Provide the (x, y) coordinate of the cell's center where the given text is located.  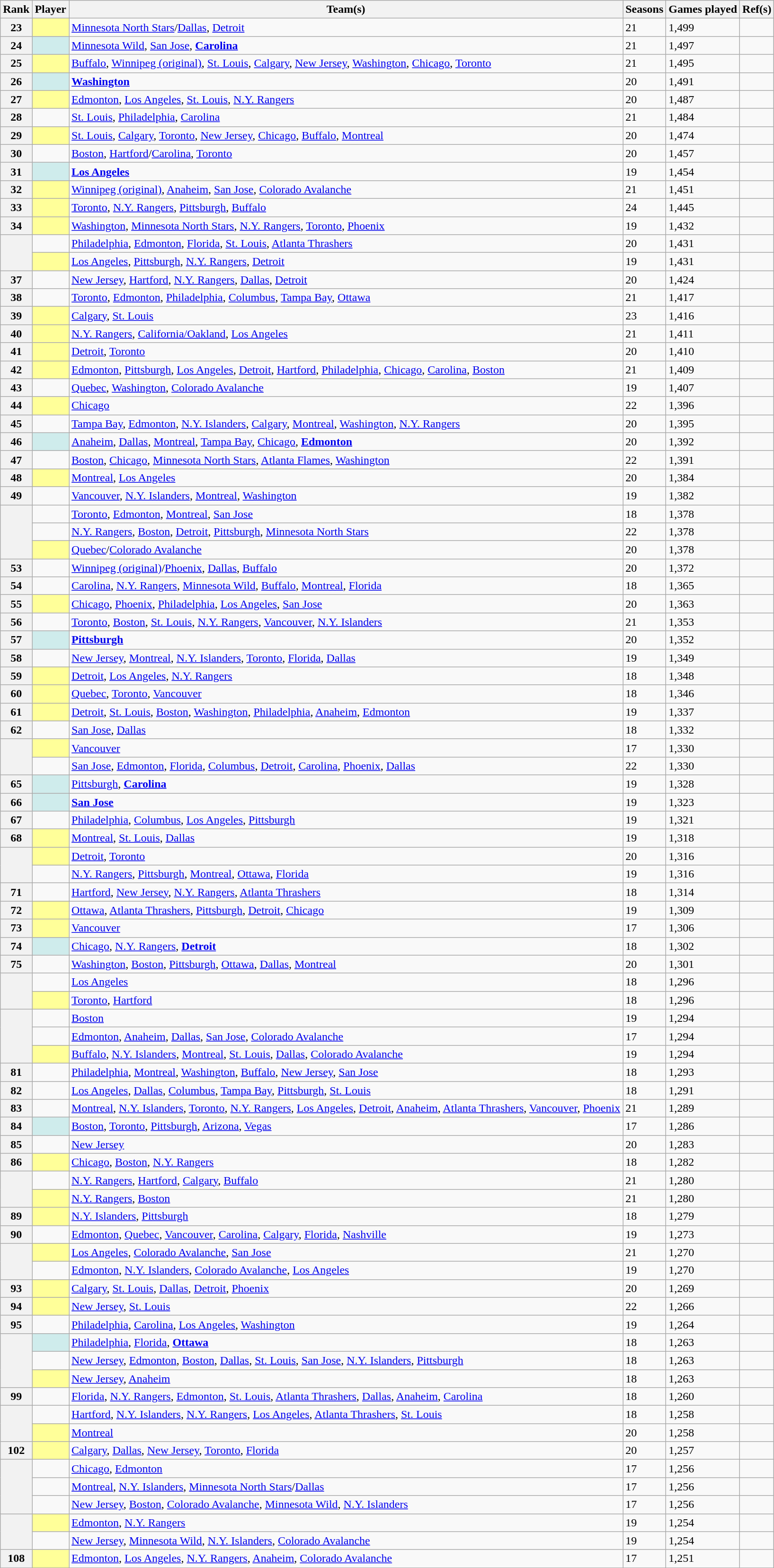
1,391 (703, 460)
1,332 (703, 730)
1,384 (703, 478)
60 (16, 694)
1,348 (703, 676)
73 (16, 928)
1,416 (703, 316)
1,266 (703, 1306)
1,499 (703, 27)
1,407 (703, 388)
40 (16, 334)
Edmonton, Anaheim, Dallas, San Jose, Colorado Avalanche (346, 1036)
1,337 (703, 712)
Ref(s) (757, 9)
1,365 (703, 586)
1,495 (703, 63)
49 (16, 496)
39 (16, 316)
72 (16, 910)
New Jersey, Montreal, N.Y. Islanders, Toronto, Florida, Dallas (346, 658)
Pittsburgh, Carolina (346, 784)
34 (16, 226)
San Jose (346, 802)
55 (16, 604)
N.Y. Rangers, Pittsburgh, Montreal, Ottawa, Florida (346, 874)
Winnipeg (original), Anaheim, San Jose, Colorado Avalanche (346, 189)
Calgary, St. Louis, Dallas, Detroit, Phoenix (346, 1288)
Hartford, New Jersey, N.Y. Rangers, Atlanta Thrashers (346, 892)
Chicago, Phoenix, Philadelphia, Los Angeles, San Jose (346, 604)
San Jose, Edmonton, Florida, Columbus, Detroit, Carolina, Phoenix, Dallas (346, 766)
61 (16, 712)
N.Y. Islanders, Pittsburgh (346, 1216)
1,279 (703, 1216)
1,457 (703, 153)
Montreal (346, 1433)
1,409 (703, 370)
75 (16, 964)
31 (16, 171)
Buffalo, Winnipeg (original), St. Louis, Calgary, New Jersey, Washington, Chicago, Toronto (346, 63)
Seasons (645, 9)
93 (16, 1288)
San Jose, Dallas (346, 730)
Calgary, St. Louis (346, 316)
81 (16, 1072)
62 (16, 730)
Los Angeles, Colorado Avalanche, San Jose (346, 1252)
46 (16, 442)
Carolina, N.Y. Rangers, Minnesota Wild, Buffalo, Montreal, Florida (346, 586)
Philadelphia, Columbus, Los Angeles, Pittsburgh (346, 820)
1,410 (703, 352)
108 (16, 1559)
90 (16, 1234)
45 (16, 424)
Quebec, Toronto, Vancouver (346, 694)
102 (16, 1451)
Toronto, Edmonton, Philadelphia, Columbus, Tampa Bay, Ottawa (346, 298)
1,273 (703, 1234)
1,363 (703, 604)
1,318 (703, 838)
Toronto, N.Y. Rangers, Pittsburgh, Buffalo (346, 207)
New Jersey, Anaheim (346, 1379)
N.Y. Rangers, Hartford, Calgary, Buffalo (346, 1180)
Toronto, Boston, St. Louis, N.Y. Rangers, Vancouver, N.Y. Islanders (346, 622)
Boston (346, 1018)
1,321 (703, 820)
Edmonton, Pittsburgh, Los Angeles, Detroit, Hartford, Philadelphia, Chicago, Carolina, Boston (346, 370)
Pittsburgh (346, 640)
Toronto, Edmonton, Montreal, San Jose (346, 514)
1,352 (703, 640)
Player (51, 9)
Rank (16, 9)
65 (16, 784)
1,487 (703, 99)
1,349 (703, 658)
1,474 (703, 135)
Quebec, Washington, Colorado Avalanche (346, 388)
1,309 (703, 910)
1,396 (703, 406)
Chicago, Boston, N.Y. Rangers (346, 1162)
43 (16, 388)
33 (16, 207)
1,301 (703, 964)
St. Louis, Calgary, Toronto, New Jersey, Chicago, Buffalo, Montreal (346, 135)
1,269 (703, 1288)
Chicago, N.Y. Rangers, Detroit (346, 946)
New Jersey, Boston, Colorado Avalanche, Minnesota Wild, N.Y. Islanders (346, 1505)
53 (16, 568)
1,314 (703, 892)
Toronto, Hartford (346, 1000)
58 (16, 658)
38 (16, 298)
N.Y. Rangers, California/Oakland, Los Angeles (346, 334)
Boston, Chicago, Minnesota North Stars, Atlanta Flames, Washington (346, 460)
99 (16, 1397)
Montreal, St. Louis, Dallas (346, 838)
Montreal, N.Y. Islanders, Minnesota North Stars/Dallas (346, 1487)
N.Y. Rangers, Boston (346, 1198)
Hartford, N.Y. Islanders, N.Y. Rangers, Los Angeles, Atlanta Thrashers, St. Louis (346, 1415)
New Jersey, Edmonton, Boston, Dallas, St. Louis, San Jose, N.Y. Islanders, Pittsburgh (346, 1360)
Buffalo, N.Y. Islanders, Montreal, St. Louis, Dallas, Colorado Avalanche (346, 1054)
1,491 (703, 81)
1,251 (703, 1559)
1,432 (703, 226)
68 (16, 838)
94 (16, 1306)
82 (16, 1090)
1,382 (703, 496)
47 (16, 460)
1,395 (703, 424)
71 (16, 892)
27 (16, 99)
1,291 (703, 1090)
Los Angeles, Pittsburgh, N.Y. Rangers, Detroit (346, 262)
Anaheim, Dallas, Montreal, Tampa Bay, Chicago, Edmonton (346, 442)
Philadelphia, Montreal, Washington, Buffalo, New Jersey, San Jose (346, 1072)
67 (16, 820)
Minnesota Wild, San Jose, Carolina (346, 45)
26 (16, 81)
Calgary, Dallas, New Jersey, Toronto, Florida (346, 1451)
1,497 (703, 45)
Washington (346, 81)
1,346 (703, 694)
Detroit, St. Louis, Boston, Washington, Philadelphia, Anaheim, Edmonton (346, 712)
Edmonton, Quebec, Vancouver, Carolina, Calgary, Florida, Nashville (346, 1234)
44 (16, 406)
Edmonton, Los Angeles, St. Louis, N.Y. Rangers (346, 99)
N.Y. Rangers, Boston, Detroit, Pittsburgh, Minnesota North Stars (346, 532)
Chicago, Edmonton (346, 1469)
28 (16, 117)
Edmonton, Los Angeles, N.Y. Rangers, Anaheim, Colorado Avalanche (346, 1559)
37 (16, 280)
84 (16, 1126)
1,353 (703, 622)
41 (16, 352)
Philadelphia, Florida, Ottawa (346, 1342)
1,372 (703, 568)
1,484 (703, 117)
1,454 (703, 171)
New Jersey (346, 1144)
St. Louis, Philadelphia, Carolina (346, 117)
42 (16, 370)
Chicago (346, 406)
89 (16, 1216)
32 (16, 189)
95 (16, 1324)
54 (16, 586)
Team(s) (346, 9)
1,445 (703, 207)
Los Angeles, Dallas, Columbus, Tampa Bay, Pittsburgh, St. Louis (346, 1090)
Detroit, Los Angeles, N.Y. Rangers (346, 676)
1,257 (703, 1451)
Games played (703, 9)
1,323 (703, 802)
56 (16, 622)
Boston, Toronto, Pittsburgh, Arizona, Vegas (346, 1126)
Minnesota North Stars/Dallas, Detroit (346, 27)
Washington, Minnesota North Stars, N.Y. Rangers, Toronto, Phoenix (346, 226)
29 (16, 135)
1,451 (703, 189)
Washington, Boston, Pittsburgh, Ottawa, Dallas, Montreal (346, 964)
59 (16, 676)
1,392 (703, 442)
83 (16, 1108)
74 (16, 946)
1,302 (703, 946)
Tampa Bay, Edmonton, N.Y. Islanders, Calgary, Montreal, Washington, N.Y. Rangers (346, 424)
30 (16, 153)
1,289 (703, 1108)
Montreal, Los Angeles (346, 478)
25 (16, 63)
1,264 (703, 1324)
1,283 (703, 1144)
1,417 (703, 298)
1,328 (703, 784)
1,411 (703, 334)
85 (16, 1144)
Vancouver, N.Y. Islanders, Montreal, Washington (346, 496)
New Jersey, Minnesota Wild, N.Y. Islanders, Colorado Avalanche (346, 1541)
Philadelphia, Edmonton, Florida, St. Louis, Atlanta Thrashers (346, 244)
Montreal, N.Y. Islanders, Toronto, N.Y. Rangers, Los Angeles, Detroit, Anaheim, Atlanta Thrashers, Vancouver, Phoenix (346, 1108)
1,282 (703, 1162)
Winnipeg (original)/Phoenix, Dallas, Buffalo (346, 568)
Quebec/Colorado Avalanche (346, 550)
1,424 (703, 280)
New Jersey, Hartford, N.Y. Rangers, Dallas, Detroit (346, 280)
66 (16, 802)
Boston, Hartford/Carolina, Toronto (346, 153)
New Jersey, St. Louis (346, 1306)
1,260 (703, 1397)
57 (16, 640)
Philadelphia, Carolina, Los Angeles, Washington (346, 1324)
1,306 (703, 928)
Edmonton, N.Y. Islanders, Colorado Avalanche, Los Angeles (346, 1270)
Ottawa, Atlanta Thrashers, Pittsburgh, Detroit, Chicago (346, 910)
1,286 (703, 1126)
48 (16, 478)
1,293 (703, 1072)
86 (16, 1162)
Florida, N.Y. Rangers, Edmonton, St. Louis, Atlanta Thrashers, Dallas, Anaheim, Carolina (346, 1397)
Edmonton, N.Y. Rangers (346, 1523)
